From the cell containing the given text, extract its center point as (x, y) coordinate. 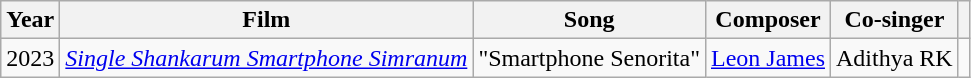
Co-singer (895, 20)
Adithya RK (895, 58)
Single Shankarum Smartphone Simranum (266, 58)
"Smartphone Senorita" (590, 58)
Composer (768, 20)
Year (30, 20)
2023 (30, 58)
Film (266, 20)
Leon James (768, 58)
Song (590, 20)
